Determine the [x, y] coordinate at the center of the cell enclosing the given text.  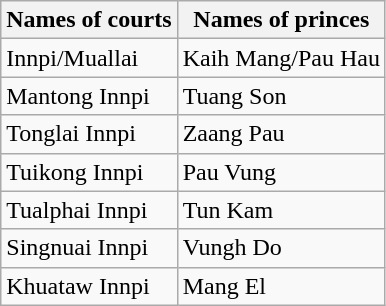
Tuang Son [281, 96]
Vungh Do [281, 248]
Mang El [281, 286]
Tuikong Innpi [89, 172]
Zaang Pau [281, 134]
Pau Vung [281, 172]
Tonglai Innpi [89, 134]
Singnuai Innpi [89, 248]
Tualphai Innpi [89, 210]
Tun Kam [281, 210]
Names of princes [281, 20]
Names of courts [89, 20]
Kaih Mang/Pau Hau [281, 58]
Innpi/Muallai [89, 58]
Mantong Innpi [89, 96]
Khuataw Innpi [89, 286]
